Determine the (x, y) coordinate at the center of the cell enclosing the given text.  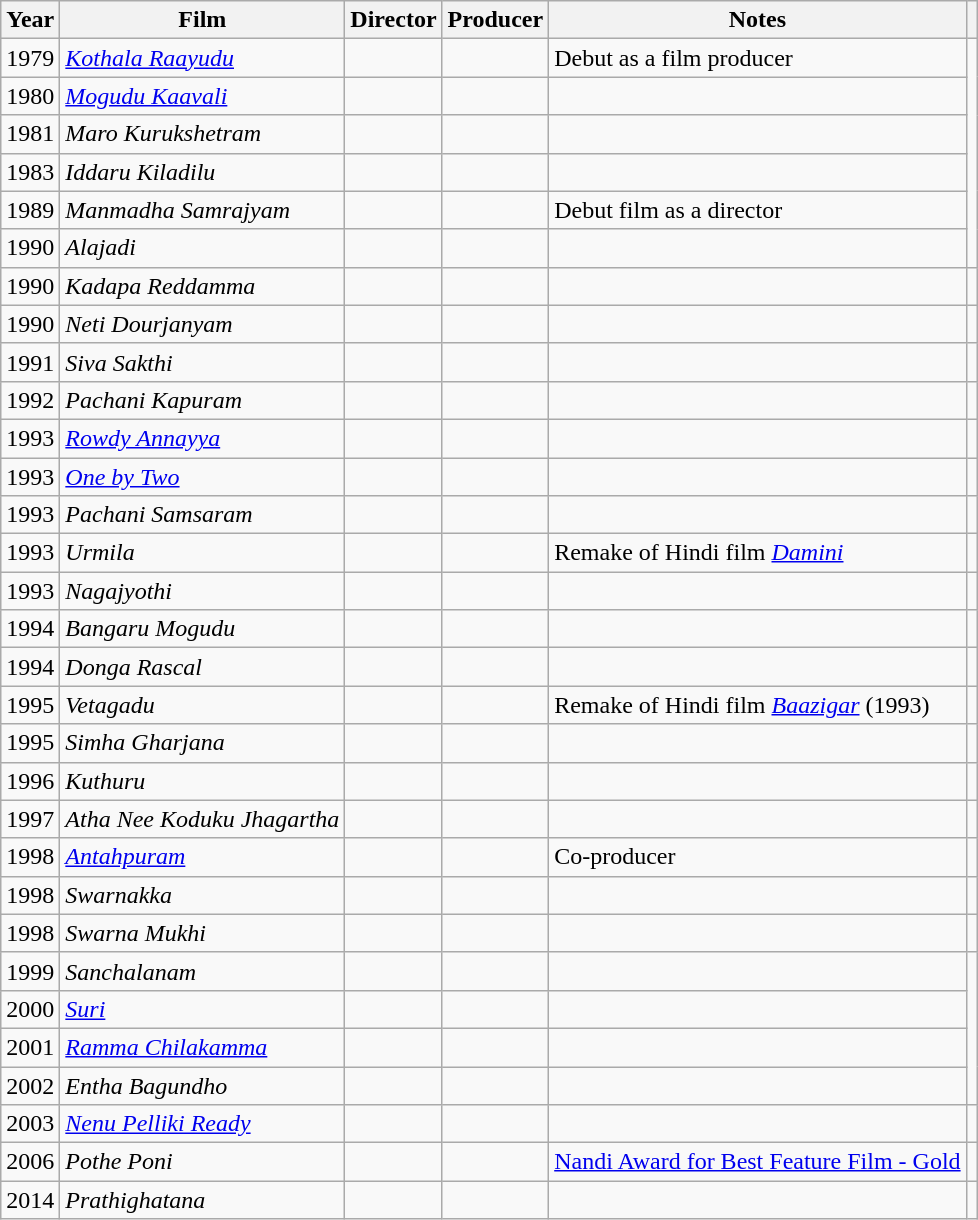
Nagajyothi (202, 591)
2001 (30, 1047)
1979 (30, 58)
Manmadha Samrajyam (202, 210)
1989 (30, 210)
1980 (30, 96)
Neti Dourjanyam (202, 324)
Suri (202, 1009)
Pachani Samsaram (202, 515)
Vetagadu (202, 705)
Entha Bagundho (202, 1085)
Kadapa Reddamma (202, 286)
Ramma Chilakamma (202, 1047)
1996 (30, 781)
Simha Gharjana (202, 743)
Donga Rascal (202, 667)
1981 (30, 134)
Remake of Hindi film Baazigar (1993) (758, 705)
2014 (30, 1200)
Kothala Raayudu (202, 58)
Iddaru Kiladilu (202, 172)
2002 (30, 1085)
Swarnakka (202, 895)
1991 (30, 362)
1999 (30, 971)
Remake of Hindi film Damini (758, 553)
Producer (496, 20)
Notes (758, 20)
Nandi Award for Best Feature Film - Gold (758, 1162)
2006 (30, 1162)
1997 (30, 819)
Co-producer (758, 857)
Swarna Mukhi (202, 933)
Pothe Poni (202, 1162)
Rowdy Annayya (202, 438)
Atha Nee Koduku Jhagartha (202, 819)
Mogudu Kaavali (202, 96)
Kuthuru (202, 781)
Prathighatana (202, 1200)
1983 (30, 172)
1992 (30, 400)
Siva Sakthi (202, 362)
Urmila (202, 553)
Director (394, 20)
Sanchalanam (202, 971)
Bangaru Mogudu (202, 629)
Debut film as a director (758, 210)
Antahpuram (202, 857)
Pachani Kapuram (202, 400)
2003 (30, 1124)
Alajadi (202, 248)
2000 (30, 1009)
Year (30, 20)
Film (202, 20)
Nenu Pelliki Ready (202, 1124)
One by Two (202, 477)
Debut as a film producer (758, 58)
Maro Kurukshetram (202, 134)
